Pinpoint the cell where the given text exists, returning its (x, y) midpoint coordinate. 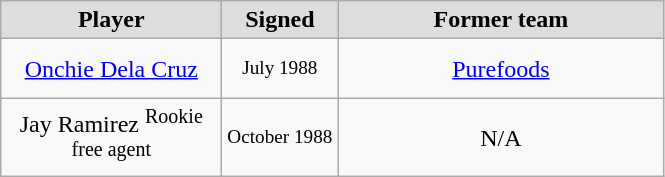
Jay Ramirez Rookie free agent (112, 138)
Purefoods (501, 69)
Onchie Dela Cruz (112, 69)
Signed (280, 20)
July 1988 (280, 69)
Former team (501, 20)
Player (112, 20)
N/A (501, 138)
October 1988 (280, 138)
